For the text-containing cell, return its midpoint in [x, y] coordinate format. 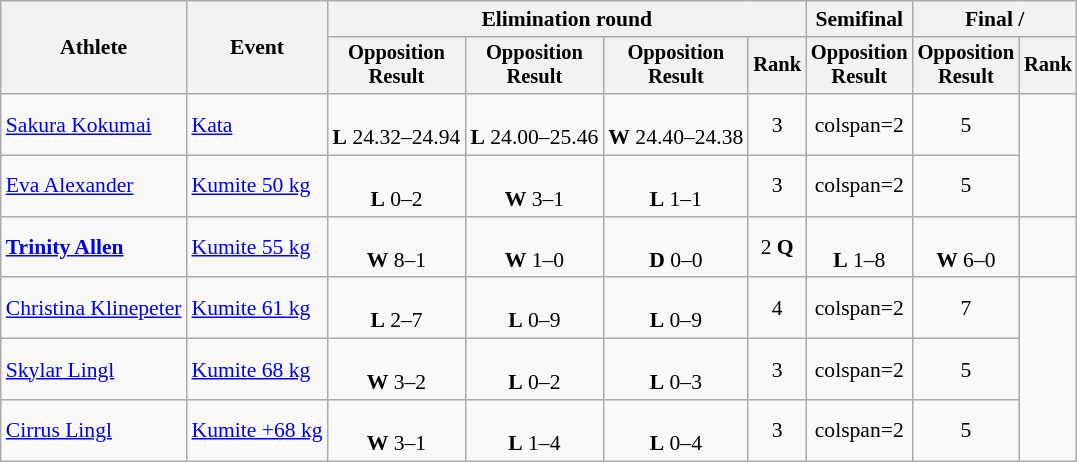
Kata [258, 124]
Sakura Kokumai [94, 124]
L 1–1 [676, 186]
D 0–0 [676, 248]
L 1–8 [860, 248]
Kumite 55 kg [258, 248]
2 Q [777, 248]
Cirrus Lingl [94, 430]
Kumite 50 kg [258, 186]
Skylar Lingl [94, 370]
Trinity Allen [94, 248]
L 24.00–25.46 [534, 124]
L 1–4 [534, 430]
7 [966, 308]
W 8–1 [397, 248]
W 24.40–24.38 [676, 124]
Event [258, 48]
4 [777, 308]
Final / [995, 19]
L 2–7 [397, 308]
L 0–4 [676, 430]
W 6–0 [966, 248]
Eva Alexander [94, 186]
W 1–0 [534, 248]
Kumite 68 kg [258, 370]
Christina Klinepeter [94, 308]
Kumite +68 kg [258, 430]
Semifinal [860, 19]
L 24.32–24.94 [397, 124]
L 0–3 [676, 370]
W 3–2 [397, 370]
Elimination round [567, 19]
Kumite 61 kg [258, 308]
Athlete [94, 48]
